From the cell containing the given text, extract its center point as (X, Y) coordinate. 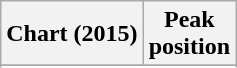
Peakposition (189, 34)
Chart (2015) (72, 34)
